Scan for the cell matching the given text and deliver its (x, y) coordinate at center. 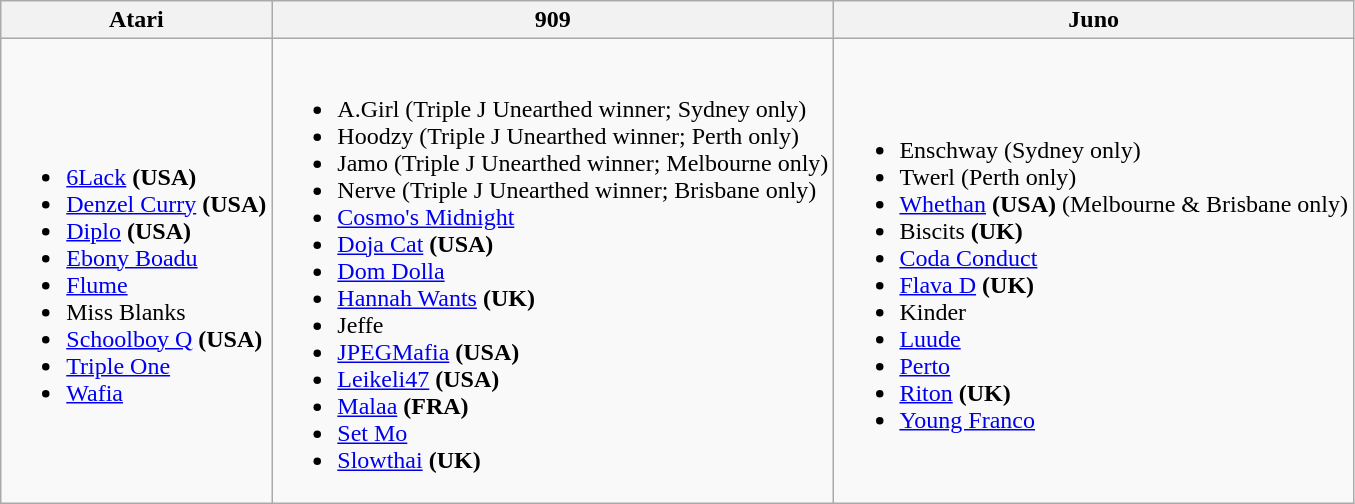
6Lack (USA)Denzel Curry (USA)Diplo (USA)Ebony BoaduFlumeMiss BlanksSchoolboy Q (USA)Triple OneWafia (136, 271)
909 (553, 20)
Juno (1094, 20)
Atari (136, 20)
